Locate the cell with the specified text and output its (x, y) center coordinate. 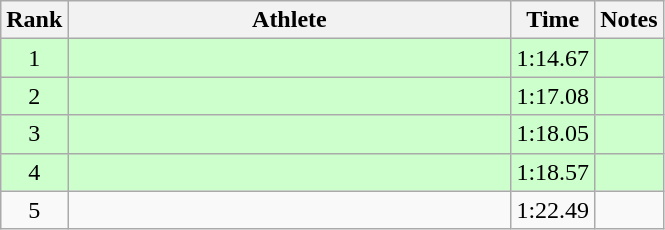
1:17.08 (553, 96)
1 (34, 58)
5 (34, 210)
1:18.05 (553, 134)
1:18.57 (553, 172)
Rank (34, 20)
Athlete (290, 20)
4 (34, 172)
Notes (629, 20)
3 (34, 134)
1:14.67 (553, 58)
Time (553, 20)
1:22.49 (553, 210)
2 (34, 96)
